For the text-containing cell, return its midpoint in (X, Y) coordinate format. 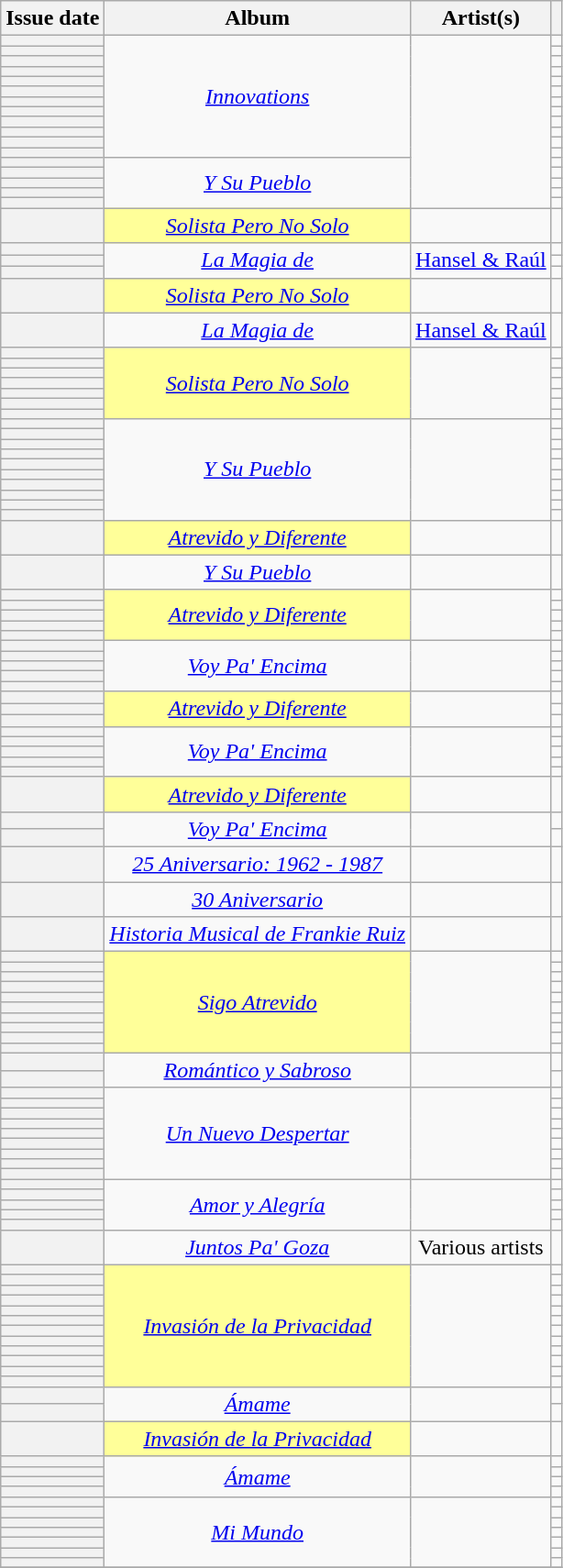
Mi Mundo (258, 1531)
Innovations (258, 97)
30 Aniversario (258, 900)
Issue date (53, 18)
Amor y Alegría (258, 1205)
Various artists (481, 1247)
Album (258, 18)
Juntos Pa' Goza (258, 1247)
Sigo Atrevido (258, 1003)
Un Nuevo Despertar (258, 1133)
25 Aniversario: 1962 - 1987 (258, 864)
Historia Musical de Frankie Ruiz (258, 934)
Artist(s) (481, 18)
Romántico y Sabroso (258, 1070)
